Identify which cell holds the provided text, then report its [x, y] central coordinate. 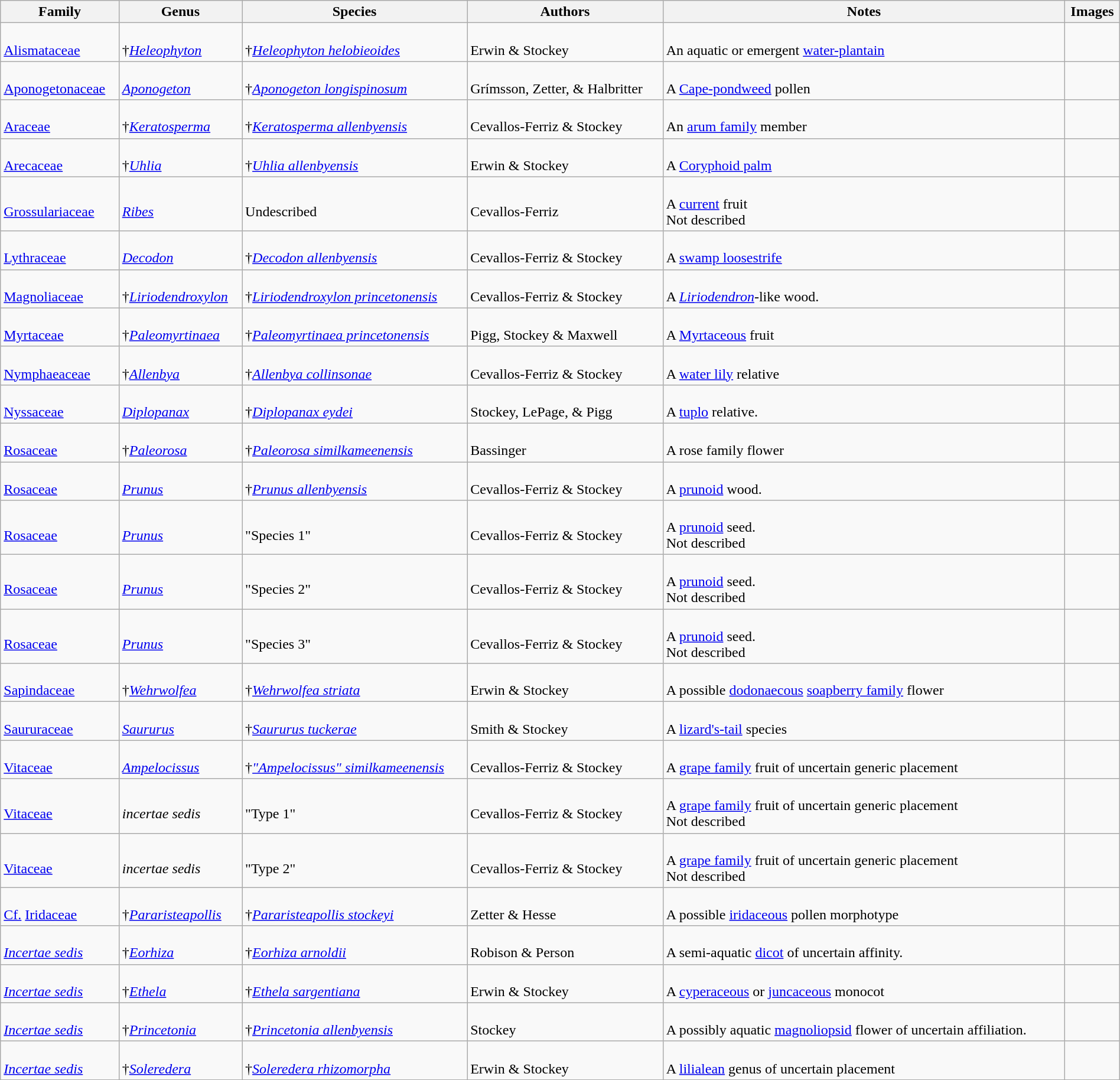
A rose family flower [864, 442]
†Keratosperma allenbyensis [354, 119]
Smith & Stockey [565, 721]
Myrtaceae [60, 327]
Pigg, Stockey & Maxwell [565, 327]
†Liriodendroxylon princetonensis [354, 288]
Arecaceae [60, 157]
†Soleredera [180, 1060]
†Paleomyrtinaea princetonensis [354, 327]
Cf. Iridaceae [60, 906]
A cyperaceous or juncaceous monocot [864, 983]
†Allenbya collinsonae [354, 365]
Saururaceae [60, 721]
A possibly aquatic magnoliopsid flower of uncertain affiliation. [864, 1022]
Bassinger [565, 442]
A water lily relative [864, 365]
†Diplopanax eydei [354, 404]
†Uhlia allenbyensis [354, 157]
†Wehrwolfea [180, 683]
A tuplo relative. [864, 404]
Robison & Person [565, 945]
Nymphaeaceae [60, 365]
†Wehrwolfea striata [354, 683]
A Coryphoid palm [864, 157]
Species [354, 12]
†Uhlia [180, 157]
†Aponogeton longispinosum [354, 80]
†Princetonia [180, 1022]
Family [60, 12]
Cevallos-Ferriz [565, 204]
†Heleophyton helobieoides [354, 43]
†Keratosperma [180, 119]
Nyssaceae [60, 404]
"Species 3" [354, 636]
Grossulariaceae [60, 204]
†"Ampelocissus" similkameenensis [354, 760]
Sapindaceae [60, 683]
†Decodon allenbyensis [354, 251]
A grape family fruit of uncertain generic placement [864, 760]
†Paleorosa [180, 442]
†Pararisteapollis stockeyi [354, 906]
Undescribed [354, 204]
Aponogeton [180, 80]
Stockey, LePage, & Pigg [565, 404]
†Ethela sargentiana [354, 983]
†Allenbya [180, 365]
An arum family member [864, 119]
Images [1093, 12]
†Ethela [180, 983]
A possible iridaceous pollen morphotype [864, 906]
†Paleorosa similkameenensis [354, 442]
†Eorhiza [180, 945]
†Pararisteapollis [180, 906]
A current fruitNot described [864, 204]
"Type 1" [354, 806]
An aquatic or emergent water-plantain [864, 43]
A Myrtaceous fruit [864, 327]
A Liriodendron-like wood. [864, 288]
A semi-aquatic dicot of uncertain affinity. [864, 945]
A lizard's-tail species [864, 721]
Genus [180, 12]
†Eorhiza arnoldii [354, 945]
†Liriodendroxylon [180, 288]
Decodon [180, 251]
A possible dodonaecous soapberry family flower [864, 683]
Stockey [565, 1022]
Ribes [180, 204]
A swamp loosestrife [864, 251]
"Species 2" [354, 582]
Authors [565, 12]
A lilialean genus of uncertain placement [864, 1060]
Araceae [60, 119]
Saururus [180, 721]
†Heleophyton [180, 43]
"Species 1" [354, 528]
†Soleredera rhizomorpha [354, 1060]
†Princetonia allenbyensis [354, 1022]
Diplopanax [180, 404]
Lythraceae [60, 251]
†Paleomyrtinaea [180, 327]
Alismataceae [60, 43]
Ampelocissus [180, 760]
Grímsson, Zetter, & Halbritter [565, 80]
Zetter & Hesse [565, 906]
†Saururus tuckerae [354, 721]
A prunoid wood. [864, 481]
Aponogetonaceae [60, 80]
†Prunus allenbyensis [354, 481]
Magnoliaceae [60, 288]
A Cape-pondweed pollen [864, 80]
"Type 2" [354, 860]
Notes [864, 12]
